Return [X, Y] of the center of cell containing provided text 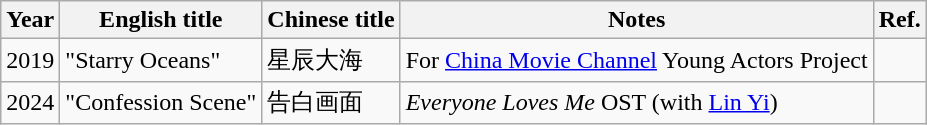
Chinese title [331, 20]
告白画面 [331, 102]
2024 [30, 102]
Year [30, 20]
"Confession Scene" [161, 102]
Everyone Loves Me OST (with Lin Yi) [636, 102]
2019 [30, 60]
星辰大海 [331, 60]
For China Movie Channel Young Actors Project [636, 60]
English title [161, 20]
"Starry Oceans" [161, 60]
Ref. [900, 20]
Notes [636, 20]
